Extract the [X, Y] coordinate from the center of the cell holding the provided text.  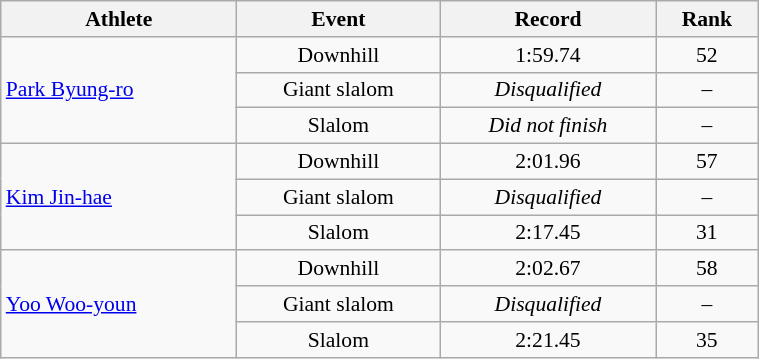
2:01.96 [548, 162]
Athlete [119, 19]
2:02.67 [548, 269]
Record [548, 19]
35 [707, 340]
31 [707, 233]
Did not finish [548, 126]
Event [338, 19]
Kim Jin-hae [119, 198]
Park Byung-ro [119, 90]
2:21.45 [548, 340]
Yoo Woo-youn [119, 304]
2:17.45 [548, 233]
57 [707, 162]
58 [707, 269]
1:59.74 [548, 55]
Rank [707, 19]
52 [707, 55]
